Output the [x, y] coordinate of the center of the cell containing the given text.  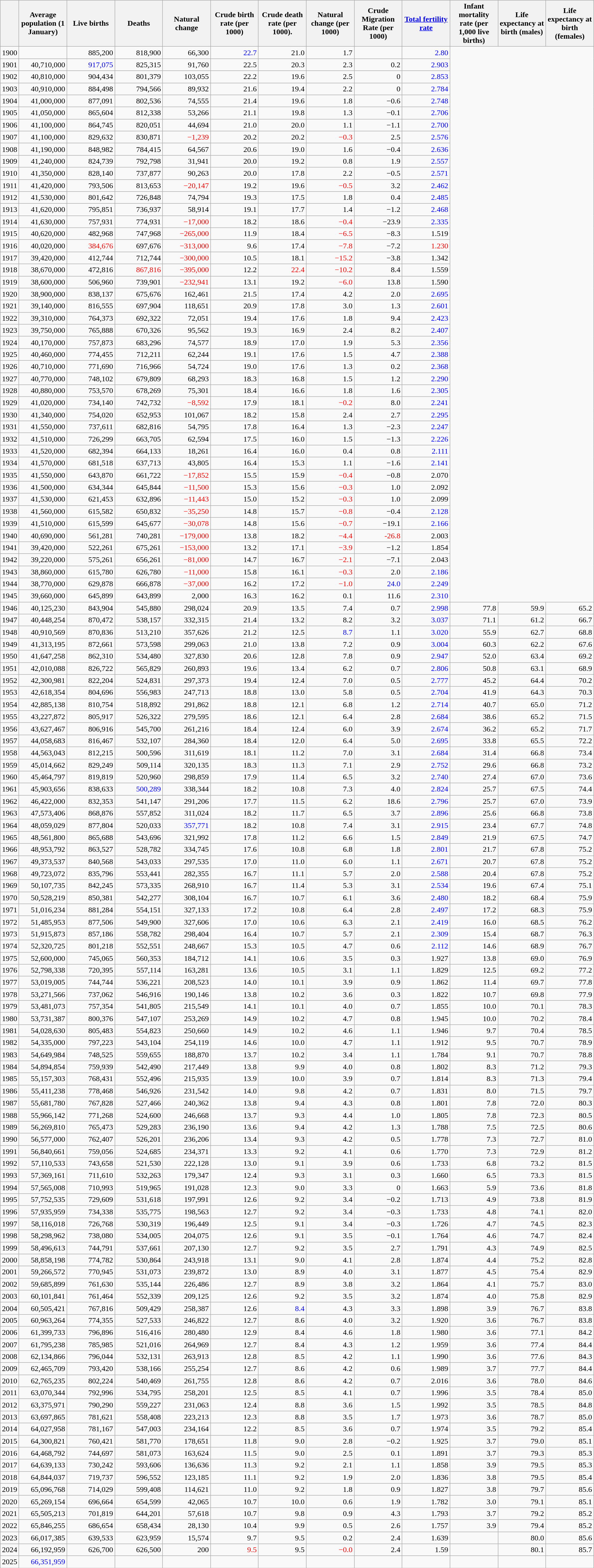
226,486 [187, 1284]
51,915,873 [43, 934]
581,770 [139, 1441]
41,313,195 [43, 644]
Life expectancy at birth (males) [522, 23]
2011 [10, 1393]
36.2 [474, 729]
626,700 [91, 1550]
825,315 [139, 65]
748,102 [91, 378]
710,993 [91, 1188]
2005 [10, 1320]
15.5 [235, 475]
−0.0 [330, 1550]
74,794 [187, 198]
506,960 [91, 282]
74,577 [187, 342]
840,568 [91, 862]
264,969 [187, 1345]
554,151 [139, 910]
2025 [10, 1562]
2.806 [426, 668]
60,505,421 [43, 1308]
239,872 [187, 1272]
2.112 [426, 946]
40,125,230 [43, 608]
15.4 [474, 934]
−232,941 [187, 282]
23.4 [474, 825]
65,096,768 [43, 1489]
744,697 [91, 1453]
63,697,865 [43, 1417]
25.6 [474, 813]
1940 [10, 535]
768,431 [91, 1079]
80.5 [570, 1115]
1916 [10, 246]
1945 [10, 596]
1.4 [330, 210]
2.671 [426, 862]
298,024 [187, 608]
2003 [10, 1296]
−6.5 [330, 234]
528,782 [139, 850]
862,310 [91, 656]
712,744 [139, 258]
531,073 [139, 1272]
41,560,000 [43, 511]
679,809 [139, 378]
2.290 [426, 378]
44,563,043 [43, 753]
521,530 [139, 1164]
327,830 [187, 656]
774,355 [91, 1320]
123,185 [187, 1477]
13.3 [235, 1151]
2001 [10, 1272]
1946 [10, 608]
68,293 [187, 378]
80.1 [522, 1550]
Total fertility rate [426, 23]
1909 [10, 161]
1969 [10, 886]
1.782 [426, 1501]
334,745 [187, 850]
308,104 [187, 898]
−395,000 [187, 270]
813,653 [139, 186]
299,063 [187, 644]
−23.9 [378, 222]
1985 [10, 1079]
77.4 [522, 1345]
2.092 [426, 487]
1982 [10, 1043]
−11,000 [187, 572]
248,667 [187, 946]
2.704 [426, 692]
68.4 [522, 898]
268,910 [187, 886]
56,269,810 [43, 1127]
2.636 [426, 149]
1976 [10, 970]
904,434 [91, 77]
76.2 [570, 922]
540,469 [139, 1381]
55.9 [474, 632]
41,630,000 [43, 222]
532,263 [139, 1176]
57,565,008 [43, 1188]
531,618 [139, 1200]
2009 [10, 1369]
3.020 [426, 632]
163,624 [187, 1453]
231,542 [187, 1091]
500,596 [139, 753]
742,732 [139, 403]
520,033 [139, 825]
644,201 [139, 1513]
60,963,264 [43, 1320]
509,429 [139, 1308]
2.462 [426, 186]
11.9 [235, 234]
31,941 [187, 161]
719,737 [91, 1477]
1915 [10, 234]
573,335 [139, 886]
2007 [10, 1345]
599,408 [139, 1489]
38,770,000 [43, 584]
197,991 [187, 1200]
2006 [10, 1332]
72.7 [522, 1139]
72.0 [522, 1103]
1967 [10, 862]
824,739 [91, 161]
2.141 [426, 463]
2018 [10, 1477]
1.946 [426, 1031]
−8,592 [187, 403]
1928 [10, 391]
661,722 [139, 475]
327,133 [187, 910]
770,945 [91, 1272]
1900 [10, 53]
207,130 [187, 1248]
536,221 [139, 982]
74,555 [187, 101]
64,027,958 [43, 1429]
21.5 [235, 294]
736,937 [139, 210]
2.485 [426, 198]
765,473 [91, 1127]
52,320,725 [43, 946]
62,134,866 [43, 1357]
90,263 [187, 173]
73.4 [570, 753]
801,379 [139, 77]
748,525 [91, 1055]
629,878 [91, 584]
832,353 [91, 801]
1.864 [426, 1284]
2002 [10, 1284]
38.6 [474, 717]
24.0 [378, 584]
1970 [10, 898]
65.5 [522, 741]
52,600,000 [43, 958]
530,319 [139, 1224]
545,880 [139, 608]
73.3 [522, 1176]
744,744 [91, 982]
95,562 [187, 330]
1983 [10, 1055]
729,609 [91, 1200]
1951 [10, 668]
1.639 [426, 1538]
1950 [10, 656]
2019 [10, 1489]
917,075 [91, 65]
1.770 [426, 1151]
522,261 [91, 548]
338,344 [187, 789]
720,395 [91, 970]
1935 [10, 475]
545,700 [139, 729]
89,932 [187, 89]
−1,239 [187, 137]
842,245 [91, 886]
7.5 [474, 1127]
162,461 [187, 294]
41,620,000 [43, 210]
1.973 [426, 1417]
Crude death rate (per 1000). [282, 23]
53,019,005 [43, 982]
75.7 [522, 1284]
1.990 [426, 1357]
2.099 [426, 499]
69.0 [522, 958]
82.8 [570, 1260]
1942 [10, 560]
1.992 [426, 1405]
240,362 [187, 1103]
85.7 [570, 1550]
62,244 [187, 354]
75.8 [522, 1296]
−11,500 [187, 487]
1979 [10, 1007]
41,500,000 [43, 487]
6.1 [330, 898]
884,498 [91, 89]
59.9 [522, 608]
2004 [10, 1308]
552,339 [139, 1296]
282,355 [187, 874]
764,373 [91, 318]
697,676 [139, 246]
730,242 [91, 1465]
838,633 [91, 789]
530,864 [139, 1260]
−30,078 [187, 523]
−37,000 [187, 584]
726,299 [91, 439]
16.8 [282, 378]
16.1 [282, 572]
872,661 [91, 644]
1959 [10, 765]
62.7 [522, 632]
1911 [10, 186]
72.9 [522, 1151]
209,125 [187, 1296]
41,340,000 [43, 415]
28,130 [187, 1525]
2.700 [426, 125]
43,227,872 [43, 717]
59,266,572 [43, 1272]
2.388 [426, 354]
805,483 [91, 1031]
1.862 [426, 982]
9.6 [235, 246]
40,620,000 [43, 234]
2.016 [426, 1381]
45,014,662 [43, 765]
17.1 [282, 548]
1922 [10, 318]
774,931 [139, 222]
41,350,000 [43, 173]
Deaths [139, 23]
41,520,000 [43, 451]
62,594 [187, 439]
6.3 [330, 922]
1980 [10, 1019]
190,146 [187, 994]
801,218 [91, 946]
797,223 [91, 1043]
1908 [10, 149]
82.3 [570, 1224]
1910 [10, 173]
2.998 [426, 608]
76.9 [570, 958]
1968 [10, 874]
778,468 [91, 1091]
64,468,792 [43, 1453]
538,157 [139, 620]
1.660 [426, 1176]
68.5 [522, 922]
885,200 [91, 53]
513,210 [139, 632]
114,621 [187, 1489]
526,201 [139, 1139]
1973 [10, 934]
1.342 [426, 258]
743,658 [91, 1164]
2.588 [426, 874]
57,752,535 [43, 1200]
658,434 [139, 1525]
553,441 [139, 874]
198,563 [187, 1212]
857,186 [91, 934]
234,371 [187, 1151]
524,831 [139, 680]
1.793 [426, 1513]
260,893 [187, 668]
557,852 [139, 813]
830,871 [139, 137]
759,939 [91, 1067]
1925 [10, 354]
80.0 [522, 1538]
82.0 [570, 1212]
838,137 [91, 294]
72.3 [522, 1115]
22.5 [235, 65]
42,300,981 [43, 680]
559,227 [139, 1405]
753,570 [91, 391]
15.7 [282, 511]
1992 [10, 1164]
14.7 [235, 560]
40,020,000 [43, 246]
1.822 [426, 994]
2.796 [426, 801]
843,904 [91, 608]
2016 [10, 1453]
596,552 [139, 1477]
543,033 [139, 862]
805,917 [91, 717]
41.9 [474, 692]
2.601 [426, 306]
65,269,154 [43, 1501]
2013 [10, 1417]
2.295 [426, 415]
1926 [10, 366]
57,618 [187, 1513]
1991 [10, 1151]
40,170,000 [43, 342]
482,968 [91, 234]
254,119 [187, 1043]
15.9 [282, 475]
1984 [10, 1067]
757,931 [91, 222]
20.4 [474, 874]
81.0 [570, 1139]
696,664 [91, 1501]
75,301 [187, 391]
77.6 [522, 1357]
39,660,000 [43, 596]
1.230 [426, 246]
53,271,566 [43, 994]
1.925 [426, 1441]
73.9 [570, 801]
1.663 [426, 1188]
535,775 [139, 1212]
1994 [10, 1188]
−1.6 [378, 463]
−7.2 [378, 246]
1960 [10, 777]
745,065 [91, 958]
1999 [10, 1248]
59,685,899 [43, 1284]
818,900 [139, 53]
757,873 [91, 342]
682,816 [139, 427]
565,829 [139, 668]
615,582 [91, 511]
2023 [10, 1538]
739,901 [139, 282]
41,000,000 [43, 101]
864,745 [91, 125]
81.9 [570, 1200]
236,206 [187, 1139]
796,896 [91, 1332]
645,677 [139, 523]
806,916 [91, 729]
656,261 [139, 560]
77.7 [522, 1369]
1.989 [426, 1369]
76.3 [570, 934]
2.557 [426, 161]
1.974 [426, 1429]
Crude Migration Rate (per 1000) [378, 23]
1953 [10, 692]
53,266 [187, 113]
71.1 [474, 620]
4.8 [474, 1212]
877,091 [91, 101]
−20,147 [187, 186]
12.0 [282, 741]
52.0 [474, 656]
537,661 [139, 1248]
71.3 [522, 1079]
38,860,000 [43, 572]
2020 [10, 1501]
615,780 [91, 572]
581,073 [139, 1453]
67.6 [570, 644]
541,805 [139, 1007]
626,500 [139, 1550]
21.2 [235, 632]
1917 [10, 258]
78.8 [570, 1055]
79.0 [522, 1441]
1962 [10, 801]
1.784 [426, 1055]
61,399,733 [43, 1332]
41,570,000 [43, 463]
47,573,406 [43, 813]
1.788 [426, 1127]
785,985 [91, 1345]
58,496,613 [43, 1248]
812,338 [139, 113]
761,464 [91, 1296]
21.7 [474, 850]
48,059,029 [43, 825]
Crude birth rate (per 1000) [235, 23]
2.6 [378, 1525]
6.6 [330, 837]
2.070 [426, 475]
247,713 [187, 692]
547,107 [139, 1019]
54,724 [187, 366]
-26.8 [378, 535]
2.9 [378, 765]
543,696 [139, 837]
79.1 [522, 1501]
−81,000 [187, 560]
71.7 [570, 729]
101,067 [187, 415]
541,147 [139, 801]
2.777 [426, 680]
820,051 [139, 125]
1913 [10, 210]
41,240,000 [43, 161]
1.877 [426, 1272]
1939 [10, 523]
−7.1 [378, 560]
2.111 [426, 451]
1958 [10, 753]
291,862 [187, 705]
521,016 [139, 1345]
50.8 [474, 668]
1.726 [426, 1224]
61,795,238 [43, 1345]
118,651 [187, 306]
67.7 [522, 825]
75.1 [570, 886]
1.831 [426, 1091]
40,460,000 [43, 354]
1987 [10, 1103]
55,411,238 [43, 1091]
771,690 [91, 366]
39,310,000 [43, 318]
16.9 [282, 330]
246,668 [187, 1115]
−15.2 [330, 258]
1963 [10, 813]
1924 [10, 342]
191,028 [187, 1188]
1929 [10, 403]
48,953,792 [43, 850]
593,606 [139, 1465]
48,561,800 [43, 837]
41,050,000 [43, 113]
64,639,133 [43, 1465]
357,626 [187, 632]
556,983 [139, 692]
2.706 [426, 113]
74.9 [522, 1248]
666,878 [139, 584]
744,791 [91, 1248]
819,819 [91, 777]
327,606 [187, 922]
−17,852 [187, 475]
771,268 [91, 1115]
546,926 [139, 1091]
43,805 [187, 463]
78.7 [522, 1417]
44,058,683 [43, 741]
765,888 [91, 330]
761,630 [91, 1284]
675,261 [139, 548]
2024 [10, 1550]
55,157,303 [43, 1079]
2.824 [426, 789]
49,723,072 [43, 874]
196,449 [187, 1224]
2.748 [426, 101]
643,870 [91, 475]
80.3 [570, 1103]
2.534 [426, 886]
518,892 [139, 705]
1937 [10, 499]
Natural change (per 1000) [330, 23]
560,353 [139, 958]
645,899 [91, 596]
8.7 [330, 632]
42,065 [187, 1501]
78.0 [522, 1381]
−11,443 [187, 499]
1.945 [426, 1019]
1.590 [426, 282]
4.5 [474, 1272]
−0.7 [330, 523]
500,289 [139, 789]
535,144 [139, 1284]
697,904 [139, 306]
22.4 [282, 270]
812,215 [91, 753]
84.2 [570, 1332]
208,523 [187, 982]
1.59 [426, 1550]
2.480 [426, 898]
767,828 [91, 1103]
−313,000 [187, 246]
1.858 [426, 1465]
1.805 [426, 1115]
575,261 [91, 560]
767,816 [91, 1308]
546,916 [139, 994]
234,164 [187, 1429]
2017 [10, 1465]
63,070,344 [43, 1393]
543,104 [139, 1043]
1972 [10, 922]
634,344 [91, 487]
77.1 [522, 1332]
13.9 [235, 1079]
52,798,338 [43, 970]
747,968 [139, 234]
72.2 [570, 741]
68.3 [522, 910]
179,347 [187, 1176]
534,005 [139, 1236]
−2.1 [330, 560]
2.80 [426, 53]
615,599 [91, 523]
63,375,971 [43, 1405]
2.310 [426, 596]
320,135 [187, 765]
22.7 [235, 53]
1978 [10, 994]
42,010,088 [43, 668]
2.128 [426, 511]
19.8 [282, 113]
298,404 [187, 934]
250,660 [187, 1031]
2015 [10, 1441]
538,166 [139, 1369]
865,604 [91, 113]
64,567 [187, 149]
2.752 [426, 765]
795,851 [91, 210]
70.4 [522, 1031]
796,044 [91, 1357]
1921 [10, 306]
297,373 [187, 680]
33.8 [474, 741]
1993 [10, 1176]
1957 [10, 741]
552,551 [139, 946]
716,966 [139, 366]
56,840,661 [43, 1151]
1.801 [426, 1103]
284,360 [187, 741]
559,655 [139, 1055]
1998 [10, 1236]
881,284 [91, 910]
78.3 [570, 1007]
800,376 [91, 1019]
1932 [10, 439]
2.423 [426, 318]
12.9 [235, 1332]
2.714 [426, 705]
Average population (1 January) [43, 23]
2.896 [426, 813]
561,281 [91, 535]
2.368 [426, 366]
39,750,000 [43, 330]
1964 [10, 825]
1912 [10, 198]
2022 [10, 1525]
57,935,959 [43, 1212]
243,918 [187, 1260]
−10.2 [330, 270]
850,381 [91, 898]
1901 [10, 65]
2.407 [426, 330]
542,490 [139, 1067]
1989 [10, 1127]
−6.0 [330, 282]
2.249 [426, 584]
11.6 [378, 596]
−19.1 [378, 523]
1.912 [426, 1043]
−153,000 [187, 548]
51,485,953 [43, 922]
558,782 [139, 934]
1.827 [426, 1489]
652,953 [139, 415]
1965 [10, 837]
61.2 [522, 620]
692,322 [139, 318]
357,771 [187, 825]
520,960 [139, 777]
1934 [10, 463]
829,632 [91, 137]
231,063 [187, 1405]
527,466 [139, 1103]
178,651 [187, 1441]
84.8 [570, 1405]
64,300,821 [43, 1441]
801,642 [91, 198]
1949 [10, 644]
2.571 [426, 173]
870,836 [91, 632]
22.2 [235, 77]
72.5 [522, 1127]
737,611 [91, 427]
848,982 [91, 149]
258,201 [187, 1393]
74.8 [570, 825]
1966 [10, 850]
65.0 [522, 705]
49,373,537 [43, 862]
1952 [10, 680]
2.241 [426, 403]
−4.4 [330, 535]
793,420 [91, 1369]
58,858,198 [43, 1260]
549,900 [139, 922]
38,900,000 [43, 294]
64.3 [522, 692]
2.853 [426, 77]
55,966,142 [43, 1115]
77.9 [570, 994]
1.959 [426, 1345]
69.8 [522, 994]
1944 [10, 584]
524,685 [139, 1151]
66.7 [570, 620]
1.855 [426, 1007]
675,676 [139, 294]
816,555 [91, 306]
236,190 [187, 1127]
1947 [10, 620]
39,220,000 [43, 560]
2,000 [187, 596]
68.7 [522, 934]
781,621 [91, 1417]
136,636 [187, 1465]
298,859 [187, 777]
2.497 [426, 910]
60.3 [474, 644]
91,760 [187, 65]
16.6 [282, 391]
870,472 [91, 620]
15,574 [187, 1538]
27.4 [474, 777]
810,754 [91, 705]
534,795 [139, 1393]
740,281 [139, 535]
867,816 [139, 270]
1.791 [426, 1248]
532,131 [139, 1357]
532,107 [139, 741]
1907 [10, 137]
−1.3 [378, 439]
1.829 [426, 970]
11.8 [235, 1441]
21.9 [474, 837]
711,610 [91, 1176]
18,261 [187, 451]
42,618,354 [43, 692]
−265,000 [187, 234]
794,566 [139, 89]
223,213 [187, 1417]
2008 [10, 1357]
11.7 [282, 813]
58,116,018 [43, 1224]
Infant mortality rate (per 1,000 live births) [474, 23]
1903 [10, 89]
683,296 [139, 342]
793,506 [91, 186]
215,549 [187, 1007]
40,448,254 [43, 620]
67.4 [522, 886]
1943 [10, 572]
1988 [10, 1115]
253,269 [187, 1019]
1990 [10, 1139]
2.947 [426, 656]
1.764 [426, 1236]
734,338 [91, 1212]
297,535 [187, 862]
−1.1 [378, 125]
1975 [10, 958]
626,780 [139, 572]
65,505,213 [43, 1513]
1997 [10, 1224]
Life expectancy at birth (females) [570, 23]
557,114 [139, 970]
826,722 [91, 668]
38,670,000 [43, 270]
−300,000 [187, 258]
41,190,000 [43, 149]
64.4 [522, 680]
66,300 [187, 53]
754,020 [91, 415]
57,110,533 [43, 1164]
80.6 [570, 1127]
686,654 [91, 1525]
66,351,959 [43, 1562]
55,681,780 [43, 1103]
40,810,000 [43, 77]
65,846,255 [43, 1525]
472,816 [91, 270]
2010 [10, 1381]
2.3 [330, 65]
2.801 [426, 850]
529,283 [139, 1127]
682,394 [91, 451]
726,768 [91, 1224]
53,481,073 [43, 1007]
1.519 [426, 234]
2000 [10, 1260]
573,598 [139, 644]
38,600,000 [43, 282]
1.854 [426, 548]
21.1 [235, 113]
654,599 [139, 1501]
217,449 [187, 1067]
1986 [10, 1091]
2.674 [426, 729]
54,335,000 [43, 1043]
69.7 [522, 982]
547,003 [139, 1429]
−7.8 [330, 246]
−3.8 [378, 258]
527,533 [139, 1320]
−17,000 [187, 222]
188,870 [187, 1055]
54,649,984 [43, 1055]
81.8 [570, 1188]
258,387 [187, 1308]
2.226 [426, 439]
384,676 [91, 246]
663,705 [139, 439]
1954 [10, 705]
1931 [10, 427]
77.2 [570, 970]
83.0 [570, 1284]
2.915 [426, 825]
60,101,841 [43, 1296]
45.2 [474, 680]
332,315 [187, 620]
42,885,138 [43, 705]
1938 [10, 511]
829,249 [91, 765]
828,140 [91, 173]
1919 [10, 282]
1941 [10, 548]
1.757 [426, 1525]
15.0 [235, 499]
74.4 [570, 789]
5.8 [330, 692]
70.1 [522, 1007]
41,020,000 [43, 403]
757,354 [91, 1007]
737,062 [91, 994]
−179,000 [187, 535]
54,894,854 [43, 1067]
2.305 [426, 391]
57,369,161 [43, 1176]
664,133 [139, 451]
82.5 [570, 1248]
1.891 [426, 1453]
534,480 [139, 656]
291,206 [187, 801]
10.4 [235, 1525]
3.037 [426, 620]
790,290 [91, 1405]
39,140,000 [43, 306]
−8.3 [378, 234]
Live births [91, 23]
20.3 [282, 65]
1914 [10, 222]
781,167 [91, 1429]
792,996 [91, 1393]
280,480 [187, 1332]
678,269 [139, 391]
1995 [10, 1200]
519,965 [139, 1188]
509,114 [139, 765]
1905 [10, 113]
2.740 [426, 777]
66,017,385 [43, 1538]
526,322 [139, 717]
865,688 [91, 837]
877,506 [91, 922]
163,281 [187, 970]
82.4 [570, 1236]
62.2 [522, 644]
412,744 [91, 258]
1.713 [426, 1200]
56,577,000 [43, 1139]
84.6 [570, 1381]
5.9 [474, 1188]
2021 [10, 1513]
−35,250 [187, 511]
29.6 [474, 765]
40,910,569 [43, 632]
−3.9 [330, 548]
1.927 [426, 958]
72,051 [187, 318]
5.0 [378, 741]
1961 [10, 789]
2.849 [426, 837]
50,107,735 [43, 886]
66,192,959 [43, 1550]
863,527 [91, 850]
50,528,219 [43, 898]
816,467 [91, 741]
31.4 [474, 753]
64,844,037 [43, 1477]
321,992 [187, 837]
759,056 [91, 1151]
200 [187, 1550]
40,910,000 [43, 89]
16.3 [235, 596]
84.3 [570, 1357]
1.778 [426, 1139]
−1.0 [330, 584]
2.166 [426, 523]
75.4 [522, 1272]
1.836 [426, 1477]
1.980 [426, 1332]
804,696 [91, 692]
774,455 [91, 354]
524,600 [139, 1115]
542,277 [139, 898]
21.6 [235, 89]
2.784 [426, 89]
1918 [10, 270]
40,880,000 [43, 391]
1902 [10, 77]
1.802 [426, 1067]
43,627,467 [43, 729]
1977 [10, 982]
40,690,000 [43, 535]
311,024 [187, 813]
737,877 [139, 173]
792,798 [139, 161]
215,935 [187, 1079]
53,731,387 [43, 1019]
62,465,709 [43, 1369]
−2.3 [378, 427]
1955 [10, 717]
2014 [10, 1429]
645,844 [139, 487]
714,029 [91, 1489]
760,421 [91, 1441]
70.3 [570, 692]
877,804 [91, 825]
1981 [10, 1031]
2012 [10, 1405]
681,518 [91, 463]
311,619 [187, 753]
1927 [10, 378]
1974 [10, 946]
868,876 [91, 813]
1.996 [426, 1393]
2.468 [426, 210]
802,536 [139, 101]
41,647,258 [43, 656]
1971 [10, 910]
40.7 [474, 705]
1.814 [426, 1079]
2.335 [426, 222]
54,028,630 [43, 1031]
1930 [10, 415]
4.9 [474, 1200]
261,216 [187, 729]
74.1 [522, 1212]
643,899 [139, 596]
2.356 [426, 342]
261,755 [187, 1381]
784,415 [139, 149]
246,822 [187, 1320]
184,712 [187, 958]
62,765,235 [43, 1381]
774,782 [91, 1260]
1.559 [426, 270]
222,128 [187, 1164]
15.2 [282, 499]
263,913 [187, 1357]
44,694 [187, 125]
822,204 [91, 680]
18.9 [235, 342]
103,055 [187, 77]
1904 [10, 101]
58,914 [187, 210]
632,896 [139, 499]
Natural change [187, 23]
1.920 [426, 1320]
621,453 [91, 499]
40,770,000 [43, 378]
1948 [10, 632]
802,224 [91, 1381]
552,496 [139, 1079]
2.576 [426, 137]
1956 [10, 729]
63.4 [522, 656]
1996 [10, 1212]
45,903,656 [43, 789]
1933 [10, 451]
7.1 [330, 765]
204,075 [187, 1236]
516,416 [139, 1332]
1923 [10, 330]
650,832 [139, 511]
1936 [10, 487]
81.2 [570, 1151]
13.5 [282, 608]
51,016,234 [43, 910]
2.247 [426, 427]
63.1 [522, 668]
554,823 [139, 1031]
670,326 [139, 330]
41,420,000 [43, 186]
726,848 [139, 198]
3.004 [426, 644]
1920 [10, 294]
762,407 [91, 1139]
2.309 [426, 934]
279,595 [187, 717]
78.9 [570, 1043]
1.898 [426, 1308]
2.186 [426, 572]
20.7 [474, 862]
639,533 [91, 1538]
623,959 [139, 1538]
1906 [10, 125]
7.2 [330, 644]
2.903 [426, 65]
558,408 [139, 1417]
−0.6 [378, 101]
58,298,962 [43, 1236]
45,464,797 [43, 777]
54,795 [187, 427]
46,422,000 [43, 801]
712,211 [139, 354]
2.419 [426, 922]
2.043 [426, 560]
637,713 [139, 463]
734,140 [91, 403]
835,796 [91, 874]
2.003 [426, 535]
738,080 [91, 1236]
74.5 [522, 1224]
255,254 [187, 1369]
68.8 [570, 632]
701,819 [91, 1513]
